Return the [X, Y] coordinate for the center point of the cell that contains the specified text.  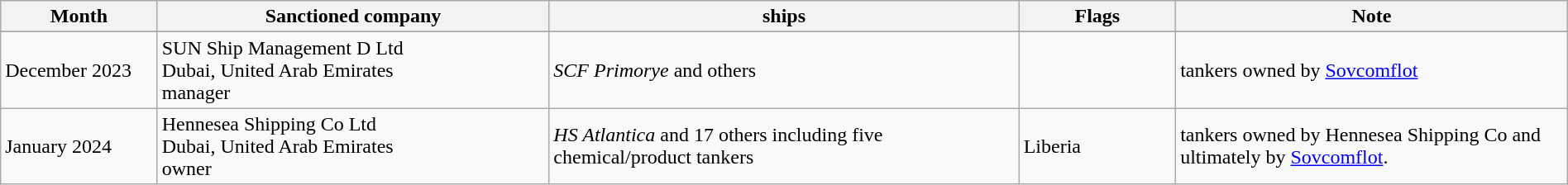
Note [1372, 17]
December 2023 [79, 70]
ships [784, 17]
tankers owned by Hennesea Shipping Co and ultimately by Sovcomflot. [1372, 146]
Hennesea Shipping Co Ltd Dubai, United Arab Emirates owner [353, 146]
Sanctioned company [353, 17]
SUN Ship Management D Ltd Dubai, United Arab Emirates manager [353, 70]
Liberia [1097, 146]
Flags [1097, 17]
Month [79, 17]
tankers owned by Sovcomflot [1372, 70]
SCF Primorye and others [784, 70]
January 2024 [79, 146]
HS Atlantica and 17 others including five chemical/product tankers [784, 146]
